Identify which cell holds the provided text, then report its [X, Y] central coordinate. 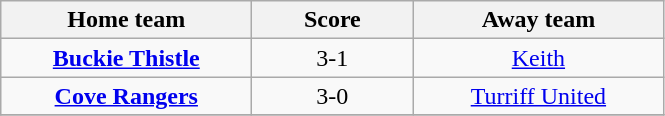
Cove Rangers [126, 96]
3-1 [332, 58]
Score [332, 20]
Buckie Thistle [126, 58]
Turriff United [538, 96]
Away team [538, 20]
Keith [538, 58]
3-0 [332, 96]
Home team [126, 20]
